Pinpoint the cell where the given text exists, returning its [X, Y] midpoint coordinate. 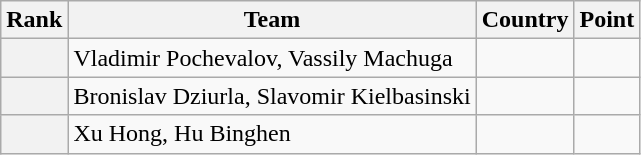
Country [525, 20]
Bronislav Dziurla, Slavomir Kielbasinski [272, 96]
Point [607, 20]
Rank [34, 20]
Vladimir Pochevalov, Vassily Machuga [272, 58]
Team [272, 20]
Xu Hong, Hu Binghen [272, 134]
